Pinpoint the cell where the given text exists, returning its [X, Y] midpoint coordinate. 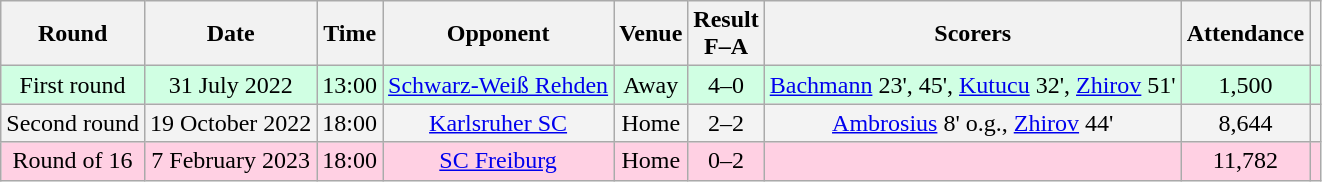
11,782 [1245, 161]
First round [73, 85]
8,644 [1245, 123]
SC Freiburg [498, 161]
Karlsruher SC [498, 123]
Attendance [1245, 34]
31 July 2022 [230, 85]
2–2 [726, 123]
Schwarz-Weiß Rehden [498, 85]
Bachmann 23', 45', Kutucu 32', Zhirov 51' [972, 85]
Round [73, 34]
13:00 [350, 85]
ResultF–A [726, 34]
Venue [651, 34]
1,500 [1245, 85]
Second round [73, 123]
7 February 2023 [230, 161]
Opponent [498, 34]
0–2 [726, 161]
4–0 [726, 85]
Round of 16 [73, 161]
Time [350, 34]
Scorers [972, 34]
19 October 2022 [230, 123]
Away [651, 85]
Date [230, 34]
Ambrosius 8' o.g., Zhirov 44' [972, 123]
